Identify which cell holds the provided text, then report its [X, Y] central coordinate. 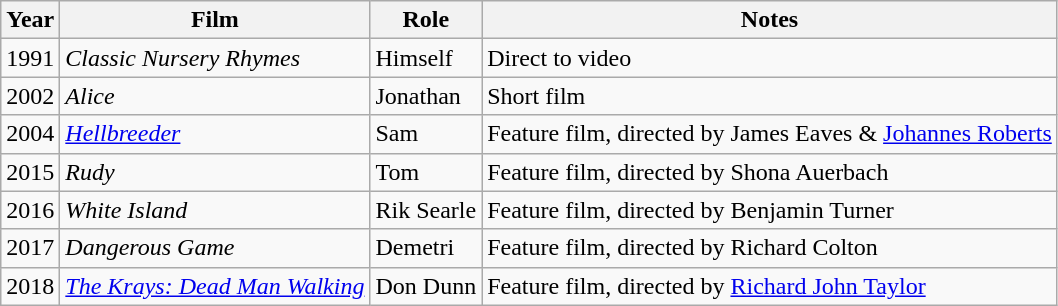
2016 [30, 210]
2004 [30, 134]
Rudy [215, 172]
Feature film, directed by Richard John Taylor [770, 286]
Feature film, directed by James Eaves & Johannes Roberts [770, 134]
Demetri [426, 248]
1991 [30, 58]
Feature film, directed by Benjamin Turner [770, 210]
Tom [426, 172]
2018 [30, 286]
Himself [426, 58]
Notes [770, 20]
Alice [215, 96]
The Krays: Dead Man Walking [215, 286]
Role [426, 20]
2015 [30, 172]
Sam [426, 134]
Year [30, 20]
Hellbreeder [215, 134]
Dangerous Game [215, 248]
White Island [215, 210]
Jonathan [426, 96]
Film [215, 20]
Feature film, directed by Shona Auerbach [770, 172]
Don Dunn [426, 286]
2002 [30, 96]
Short film [770, 96]
Direct to video [770, 58]
Classic Nursery Rhymes [215, 58]
Feature film, directed by Richard Colton [770, 248]
2017 [30, 248]
Rik Searle [426, 210]
